Determine the [x, y] coordinate at the center of the cell enclosing the given text.  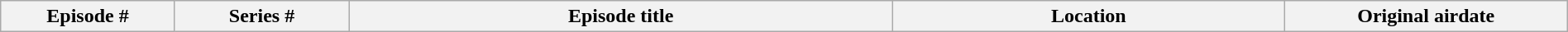
Episode # [88, 16]
Series # [261, 16]
Original airdate [1426, 16]
Episode title [621, 16]
Location [1089, 16]
